For the text-containing cell, return its midpoint in [X, Y] coordinate format. 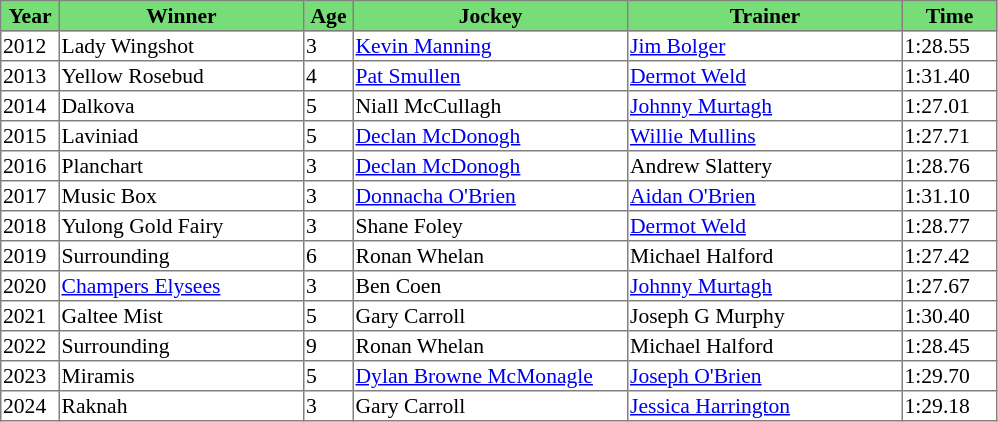
Niall McCullagh [490, 106]
6 [329, 256]
1:27.42 [949, 256]
Laviniad [181, 136]
Ben Coen [490, 286]
Kevin Manning [490, 46]
Champers Elysees [181, 286]
2020 [30, 286]
2022 [30, 346]
Galtee Mist [181, 316]
Aidan O'Brien [765, 196]
1:29.70 [949, 376]
2017 [30, 196]
Raknah [181, 406]
1:31.10 [949, 196]
Shane Foley [490, 226]
1:28.76 [949, 166]
2019 [30, 256]
1:29.18 [949, 406]
2016 [30, 166]
1:27.71 [949, 136]
Donnacha O'Brien [490, 196]
2013 [30, 76]
Lady Wingshot [181, 46]
Jim Bolger [765, 46]
Dylan Browne McMonagle [490, 376]
2021 [30, 316]
Winner [181, 16]
1:28.55 [949, 46]
Year [30, 16]
2018 [30, 226]
1:28.45 [949, 346]
Joseph G Murphy [765, 316]
9 [329, 346]
Planchart [181, 166]
2014 [30, 106]
4 [329, 76]
Yulong Gold Fairy [181, 226]
1:28.77 [949, 226]
Joseph O'Brien [765, 376]
Yellow Rosebud [181, 76]
2015 [30, 136]
Miramis [181, 376]
Time [949, 16]
Jockey [490, 16]
Trainer [765, 16]
1:27.67 [949, 286]
Music Box [181, 196]
1:31.40 [949, 76]
2023 [30, 376]
Jessica Harrington [765, 406]
1:30.40 [949, 316]
Age [329, 16]
1:27.01 [949, 106]
2012 [30, 46]
2024 [30, 406]
Andrew Slattery [765, 166]
Pat Smullen [490, 76]
Dalkova [181, 106]
Willie Mullins [765, 136]
